Scan for the cell matching the given text and deliver its (x, y) coordinate at center. 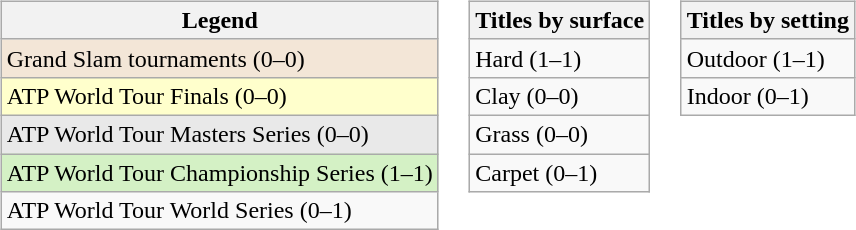
ATP World Tour World Series (0–1) (220, 211)
ATP World Tour Finals (0–0) (220, 96)
Grand Slam tournaments (0–0) (220, 58)
Titles by surface (560, 20)
Titles by setting (768, 20)
ATP World Tour Championship Series (1–1) (220, 173)
Grass (0–0) (560, 134)
Legend (220, 20)
Outdoor (1–1) (768, 58)
Hard (1–1) (560, 58)
Carpet (0–1) (560, 173)
Indoor (0–1) (768, 96)
Clay (0–0) (560, 96)
ATP World Tour Masters Series (0–0) (220, 134)
